For the text-containing cell, return its midpoint in (X, Y) coordinate format. 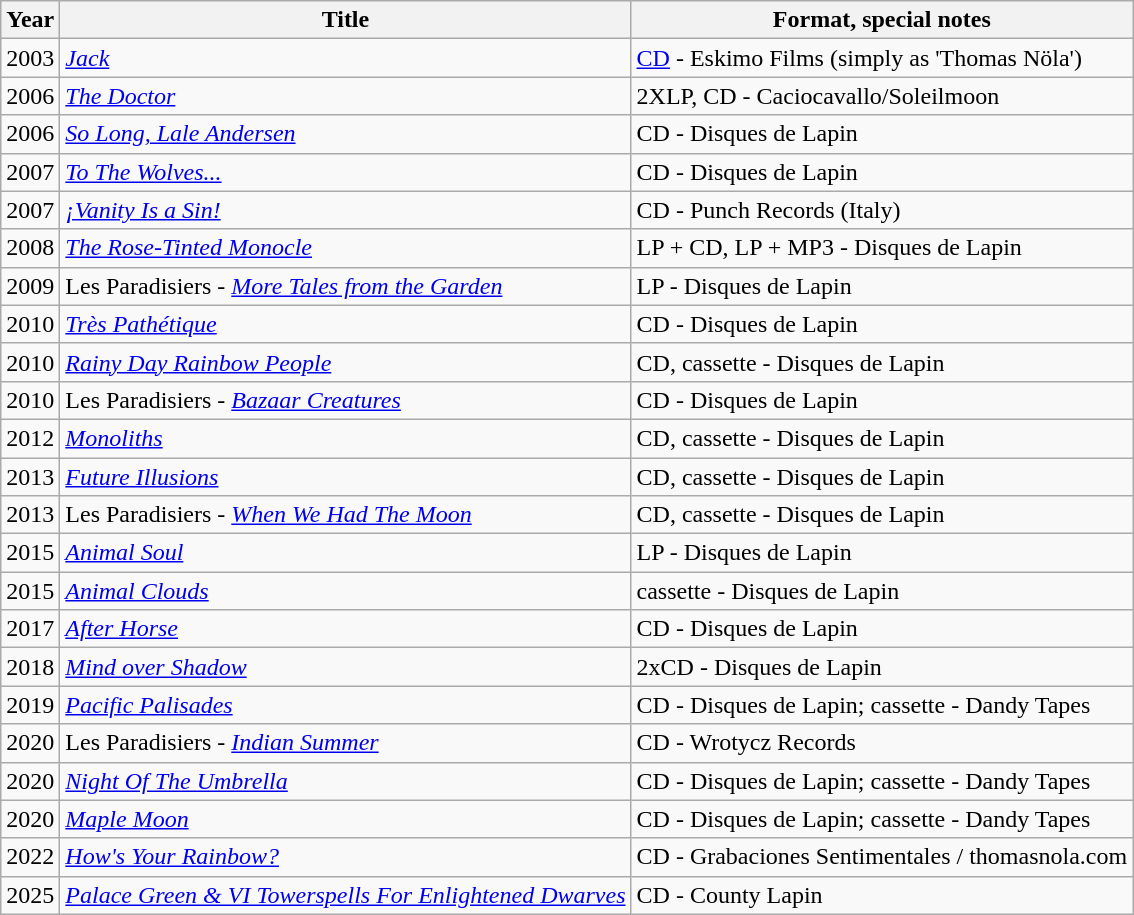
Animal Soul (346, 553)
The Doctor (346, 96)
Title (346, 20)
2025 (30, 895)
Palace Green & VI Towerspells For Enlightened Dwarves (346, 895)
¡Vanity Is a Sin! (346, 210)
Night Of The Umbrella (346, 781)
2009 (30, 286)
CD - Punch Records (Italy) (882, 210)
Mind over Shadow (346, 667)
CD - Grabaciones Sentimentales / thomasnola.com (882, 857)
Animal Clouds (346, 591)
Maple Moon (346, 819)
2008 (30, 248)
Monoliths (346, 438)
How's Your Rainbow? (346, 857)
The Rose-Tinted Monocle (346, 248)
Rainy Day Rainbow People (346, 362)
So Long, Lale Andersen (346, 134)
2012 (30, 438)
CD - Eskimo Films (simply as 'Thomas Nöla') (882, 58)
CD - County Lapin (882, 895)
2022 (30, 857)
Year (30, 20)
After Horse (346, 629)
Pacific Palisades (346, 705)
Les Paradisiers - When We Had The Moon (346, 515)
2019 (30, 705)
2018 (30, 667)
LP + CD, LP + MP3 - Disques de Lapin (882, 248)
Format, special notes (882, 20)
2003 (30, 58)
Très Pathétique (346, 324)
cassette - Disques de Lapin (882, 591)
CD - Wrotycz Records (882, 743)
Les Paradisiers - Indian Summer (346, 743)
Jack (346, 58)
2XLP, CD - Caciocavallo/Soleilmoon (882, 96)
Future Illusions (346, 477)
Les Paradisiers - More Tales from the Garden (346, 286)
Les Paradisiers - Bazaar Creatures (346, 400)
To The Wolves... (346, 172)
2017 (30, 629)
2xCD - Disques de Lapin (882, 667)
